Identify which cell holds the provided text, then report its [X, Y] central coordinate. 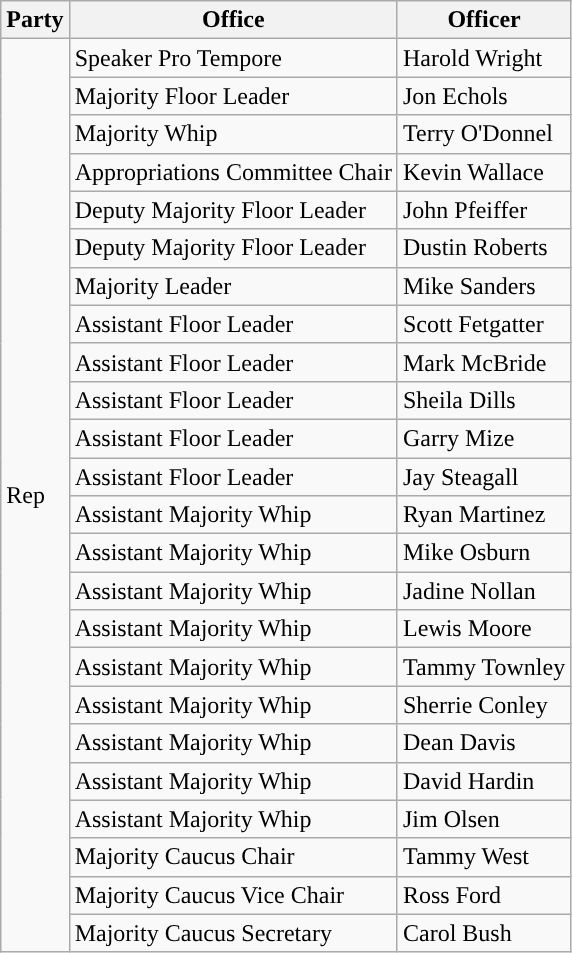
Terry O'Donnel [484, 134]
David Hardin [484, 781]
Ross Ford [484, 895]
Carol Bush [484, 933]
Garry Mize [484, 438]
Dustin Roberts [484, 248]
Jim Olsen [484, 819]
Rep [35, 496]
Scott Fetgatter [484, 324]
Majority Caucus Chair [233, 857]
Kevin Wallace [484, 172]
Majority Floor Leader [233, 96]
Lewis Moore [484, 629]
Sherrie Conley [484, 705]
Jon Echols [484, 96]
Majority Whip [233, 134]
Ryan Martinez [484, 515]
Majority Leader [233, 286]
John Pfeiffer [484, 210]
Appropriations Committee Chair [233, 172]
Officer [484, 20]
Mark McBride [484, 362]
Tammy West [484, 857]
Mike Osburn [484, 553]
Office [233, 20]
Speaker Pro Tempore [233, 58]
Party [35, 20]
Tammy Townley [484, 667]
Majority Caucus Secretary [233, 933]
Mike Sanders [484, 286]
Majority Caucus Vice Chair [233, 895]
Jadine Nollan [484, 591]
Harold Wright [484, 58]
Dean Davis [484, 743]
Sheila Dills [484, 400]
Jay Steagall [484, 477]
